Return the (x, y) coordinate for the center point of the cell that contains the specified text.  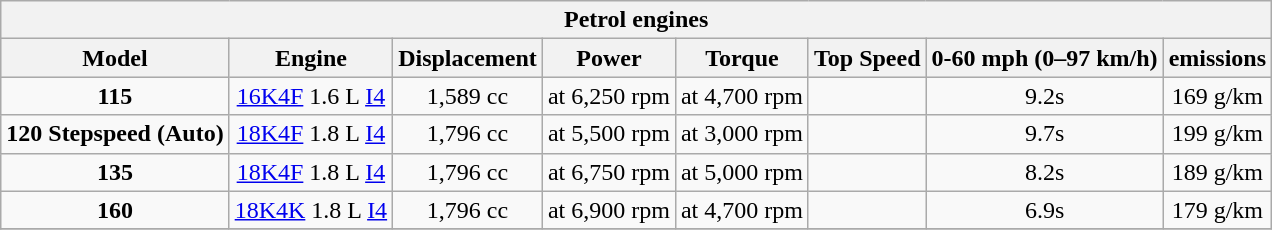
9.7s (1044, 134)
Model (115, 58)
6.9s (1044, 210)
at 5,500 rpm (608, 134)
at 6,250 rpm (608, 96)
1,589 cc (468, 96)
18K4K 1.8 L I4 (311, 210)
Power (608, 58)
at 5,000 rpm (742, 172)
189 g/km (1217, 172)
16K4F 1.6 L I4 (311, 96)
at 6,750 rpm (608, 172)
emissions (1217, 58)
179 g/km (1217, 210)
199 g/km (1217, 134)
169 g/km (1217, 96)
120 Stepspeed (Auto) (115, 134)
0-60 mph (0–97 km/h) (1044, 58)
Torque (742, 58)
Displacement (468, 58)
135 (115, 172)
Petrol engines (636, 20)
8.2s (1044, 172)
9.2s (1044, 96)
at 3,000 rpm (742, 134)
Engine (311, 58)
115 (115, 96)
Top Speed (867, 58)
160 (115, 210)
at 6,900 rpm (608, 210)
